Return the [x, y] coordinate for the center point of the cell that contains the specified text.  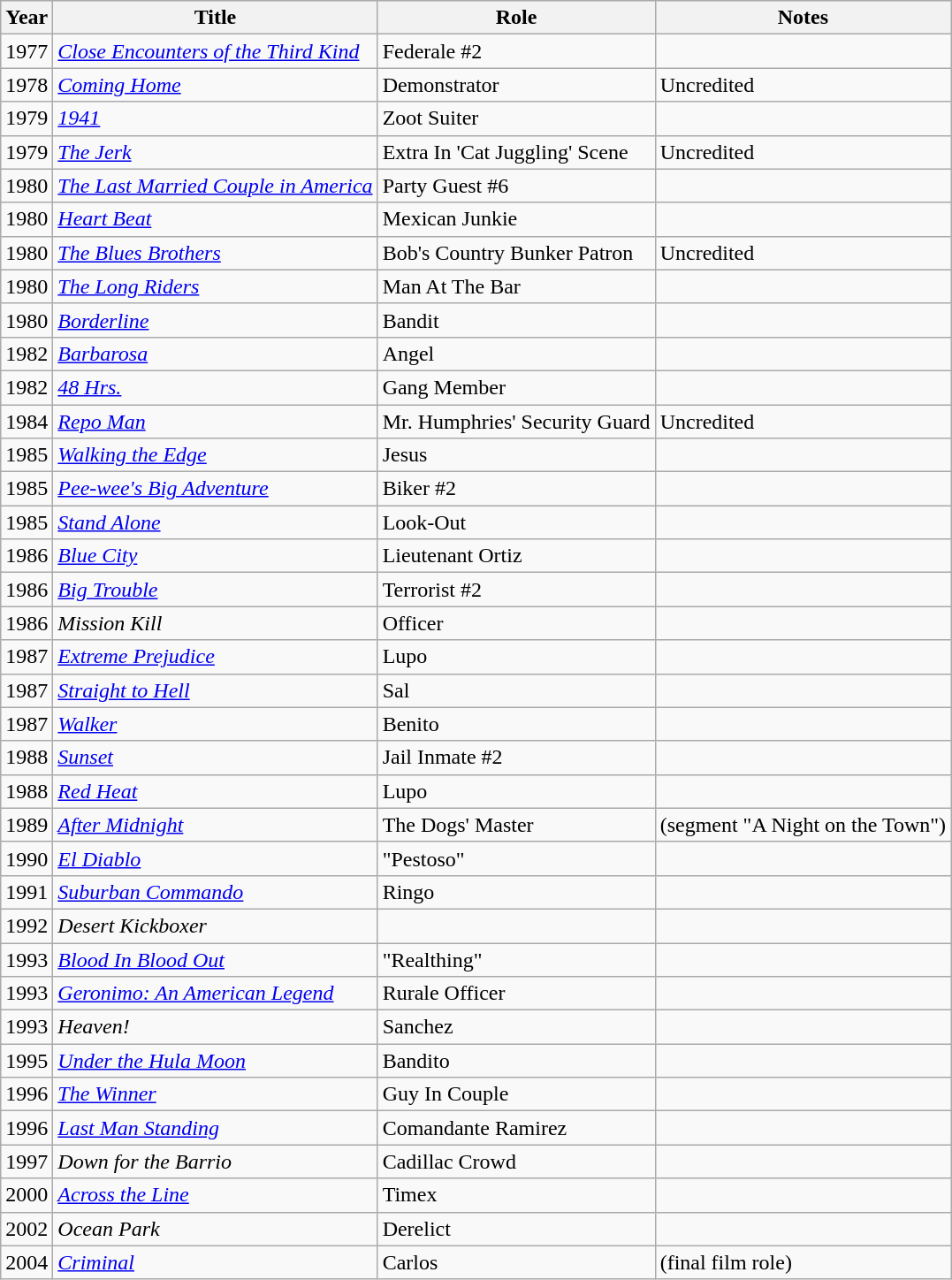
Role [516, 18]
1984 [27, 422]
Derelict [516, 1229]
Ocean Park [216, 1229]
Heart Beat [216, 219]
Heaven! [216, 1027]
Title [216, 18]
Red Heat [216, 791]
Borderline [216, 320]
Terrorist #2 [516, 590]
After Midnight [216, 825]
Cadillac Crowd [516, 1162]
Sal [516, 690]
Mexican Junkie [516, 219]
Zoot Suiter [516, 118]
The Dogs' Master [516, 825]
48 Hrs. [216, 387]
Pee-wee's Big Adventure [216, 489]
Across the Line [216, 1195]
Guy In Couple [516, 1094]
Bandito [516, 1061]
Straight to Hell [216, 690]
Jail Inmate #2 [516, 758]
Sunset [216, 758]
Angel [516, 354]
Man At The Bar [516, 286]
"Realthing" [516, 959]
Mr. Humphries' Security Guard [516, 422]
Year [27, 18]
Sanchez [516, 1027]
Officer [516, 623]
Big Trouble [216, 590]
(segment "A Night on the Town") [803, 825]
Under the Hula Moon [216, 1061]
Carlos [516, 1262]
Repo Man [216, 422]
Rurale Officer [516, 994]
1992 [27, 926]
Extreme Prejudice [216, 657]
Party Guest #6 [516, 186]
Timex [516, 1195]
Benito [516, 724]
The Long Riders [216, 286]
2002 [27, 1229]
Blue City [216, 556]
Bob's Country Bunker Patron [516, 253]
(final film role) [803, 1262]
Extra In 'Cat Juggling' Scene [516, 152]
"Pestoso" [516, 858]
1990 [27, 858]
Criminal [216, 1262]
Mission Kill [216, 623]
Desert Kickboxer [216, 926]
Coming Home [216, 85]
Gang Member [516, 387]
Walker [216, 724]
Stand Alone [216, 522]
Last Man Standing [216, 1128]
Bandit [516, 320]
El Diablo [216, 858]
2004 [27, 1262]
Down for the Barrio [216, 1162]
1989 [27, 825]
Federale #2 [516, 51]
Lieutenant Ortiz [516, 556]
Geronimo: An American Legend [216, 994]
2000 [27, 1195]
Suburban Commando [216, 892]
The Winner [216, 1094]
Ringo [516, 892]
Comandante Ramirez [516, 1128]
Biker #2 [516, 489]
1997 [27, 1162]
Blood In Blood Out [216, 959]
1941 [216, 118]
Demonstrator [516, 85]
The Last Married Couple in America [216, 186]
Jesus [516, 455]
1991 [27, 892]
Walking the Edge [216, 455]
1978 [27, 85]
Barbarosa [216, 354]
1977 [27, 51]
The Jerk [216, 152]
1995 [27, 1061]
Close Encounters of the Third Kind [216, 51]
The Blues Brothers [216, 253]
Look-Out [516, 522]
Notes [803, 18]
